Find where the given text appears and provide that cell's center as [X, Y] coordinate. 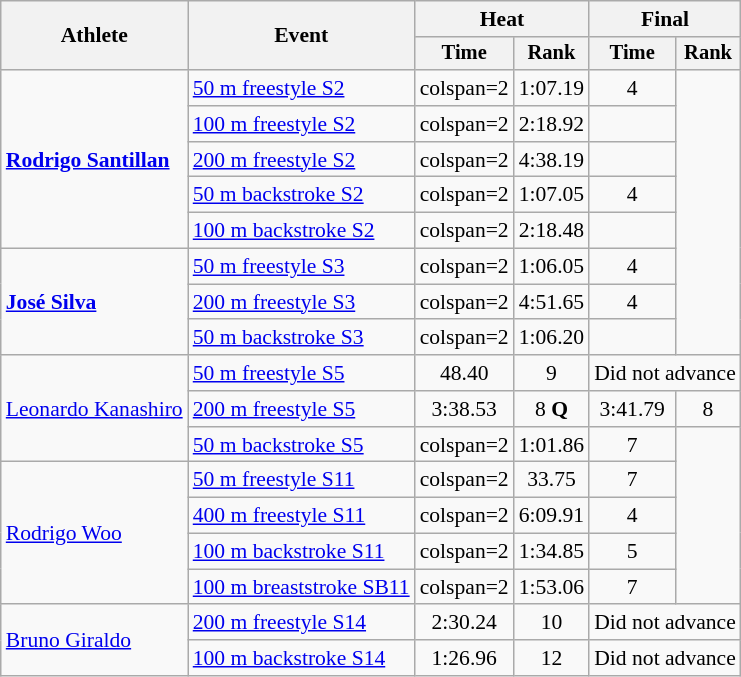
1:07.05 [552, 195]
6:09.91 [552, 516]
2:18.48 [552, 231]
Rodrigo Woo [94, 533]
100 m backstroke S2 [302, 231]
100 m breaststroke SB11 [302, 587]
5 [632, 552]
1:53.06 [552, 587]
100 m freestyle S2 [302, 124]
1:07.19 [552, 88]
Leonardo Kanashiro [94, 408]
1:34.85 [552, 552]
50 m backstroke S2 [302, 195]
200 m freestyle S2 [302, 160]
Athlete [94, 36]
2:18.92 [552, 124]
Event [302, 36]
4:51.65 [552, 302]
4:38.19 [552, 160]
Heat [502, 19]
200 m freestyle S14 [302, 623]
10 [552, 623]
Bruno Giraldo [94, 640]
3:41.79 [632, 409]
Final [665, 19]
50 m freestyle S3 [302, 267]
100 m backstroke S11 [302, 552]
12 [552, 658]
50 m freestyle S5 [302, 373]
100 m backstroke S14 [302, 658]
1:01.86 [552, 445]
400 m freestyle S11 [302, 516]
50 m backstroke S3 [302, 338]
9 [552, 373]
1:06.20 [552, 338]
200 m freestyle S3 [302, 302]
200 m freestyle S5 [302, 409]
50 m freestyle S2 [302, 88]
8 Q [552, 409]
2:30.24 [464, 623]
José Silva [94, 302]
33.75 [552, 480]
Rodrigo Santillan [94, 159]
50 m backstroke S5 [302, 445]
1:26.96 [464, 658]
8 [708, 409]
1:06.05 [552, 267]
3:38.53 [464, 409]
50 m freestyle S11 [302, 480]
48.40 [464, 373]
